Return the [x, y] coordinate for the center point of the cell that contains the specified text.  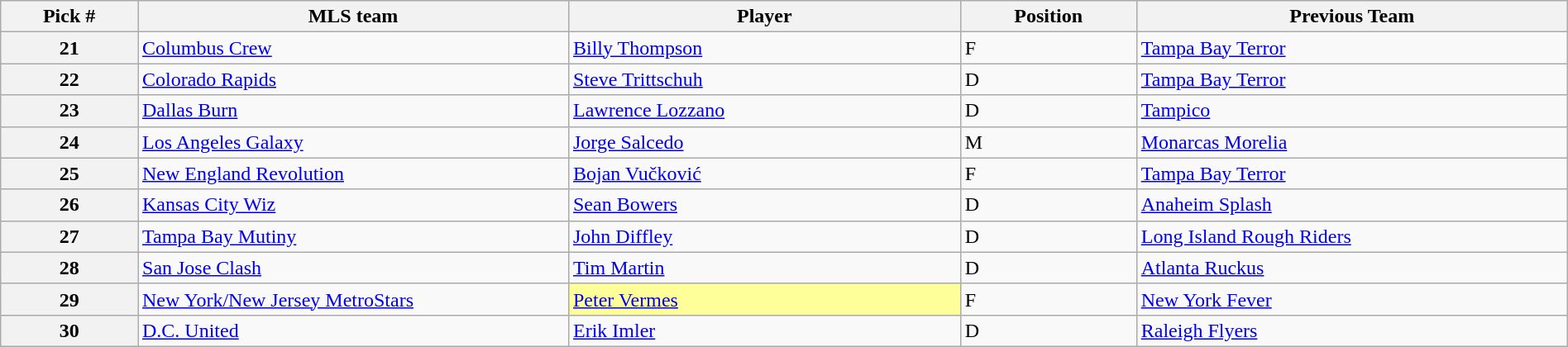
Bojan Vučković [764, 173]
30 [69, 330]
Jorge Salcedo [764, 142]
San Jose Clash [352, 268]
Monarcas Morelia [1351, 142]
29 [69, 299]
Colorado Rapids [352, 79]
Billy Thompson [764, 48]
27 [69, 236]
New York/New Jersey MetroStars [352, 299]
New England Revolution [352, 173]
25 [69, 173]
Peter Vermes [764, 299]
Atlanta Ruckus [1351, 268]
Tampico [1351, 111]
Tampa Bay Mutiny [352, 236]
23 [69, 111]
Player [764, 17]
Position [1049, 17]
Kansas City Wiz [352, 205]
Los Angeles Galaxy [352, 142]
22 [69, 79]
Erik Imler [764, 330]
D.C. United [352, 330]
Lawrence Lozzano [764, 111]
Steve Trittschuh [764, 79]
John Diffley [764, 236]
Raleigh Flyers [1351, 330]
Pick # [69, 17]
24 [69, 142]
Dallas Burn [352, 111]
21 [69, 48]
26 [69, 205]
M [1049, 142]
MLS team [352, 17]
Anaheim Splash [1351, 205]
28 [69, 268]
Sean Bowers [764, 205]
Tim Martin [764, 268]
Long Island Rough Riders [1351, 236]
Previous Team [1351, 17]
Columbus Crew [352, 48]
New York Fever [1351, 299]
